Return the (X, Y) coordinate for the center point of the cell that contains the specified text.  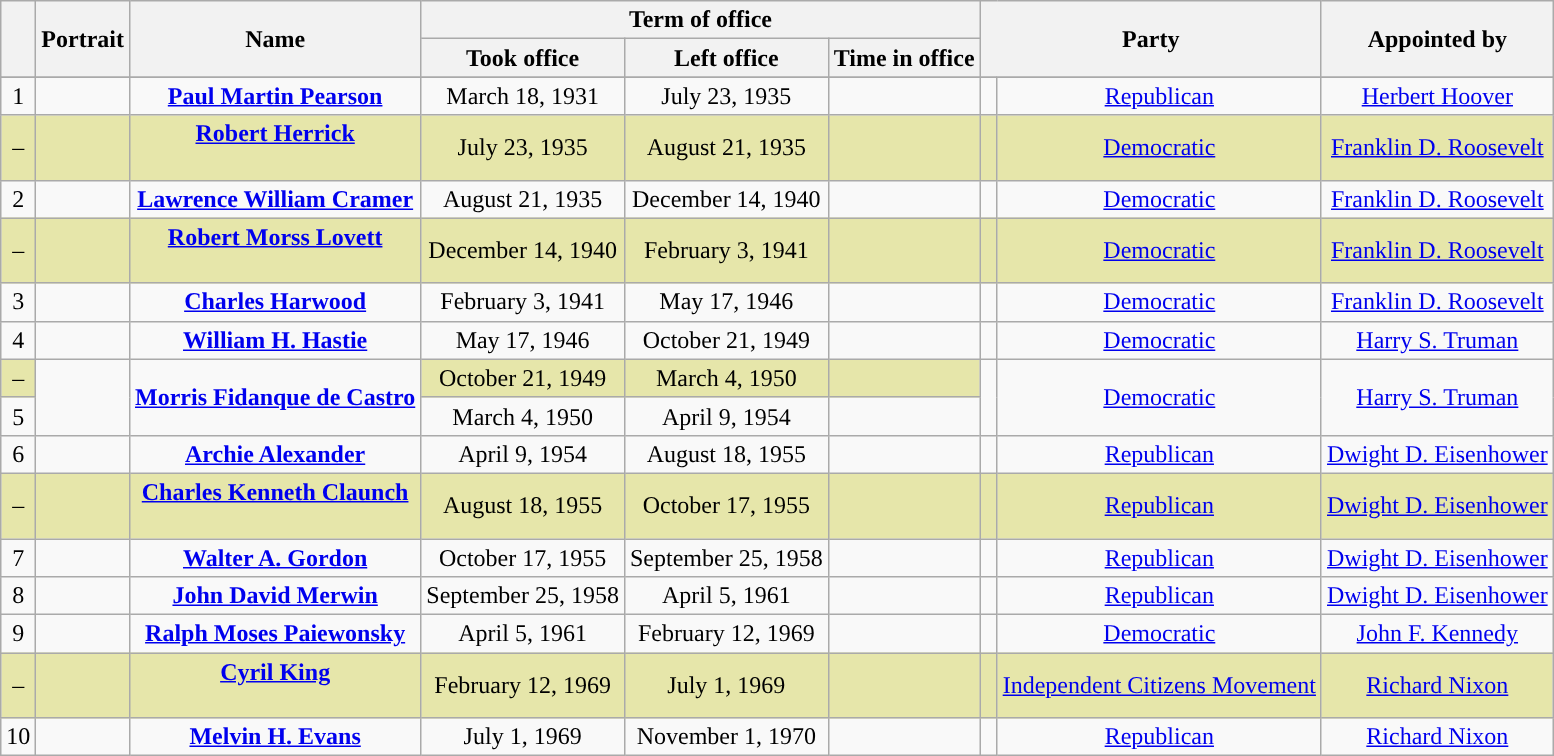
Morris Fidanque de Castro (274, 397)
Took office (523, 58)
Herbert Hoover (1437, 96)
9 (18, 634)
5 (18, 416)
Name (274, 39)
Melvin H. Evans (274, 737)
Paul Martin Pearson (274, 96)
Ralph Moses Paiewonsky (274, 634)
Independent Citizens Movement (1159, 686)
Party (1150, 39)
Robert Herrick (274, 148)
Archie Alexander (274, 454)
William H. Hastie (274, 340)
6 (18, 454)
Time in office (904, 58)
Left office (726, 58)
4 (18, 340)
Appointed by (1437, 39)
March 18, 1931 (523, 96)
Portrait (83, 39)
Charles Kenneth Claunch (274, 506)
November 1, 1970 (726, 737)
Lawrence William Cramer (274, 199)
3 (18, 302)
John David Merwin (274, 596)
7 (18, 557)
8 (18, 596)
10 (18, 737)
Term of office (700, 20)
Charles Harwood (274, 302)
Walter A. Gordon (274, 557)
Cyril King (274, 686)
1 (18, 96)
John F. Kennedy (1437, 634)
2 (18, 199)
Robert Morss Lovett (274, 250)
